Provide the (x, y) coordinate of the cell's center where the given text is located.  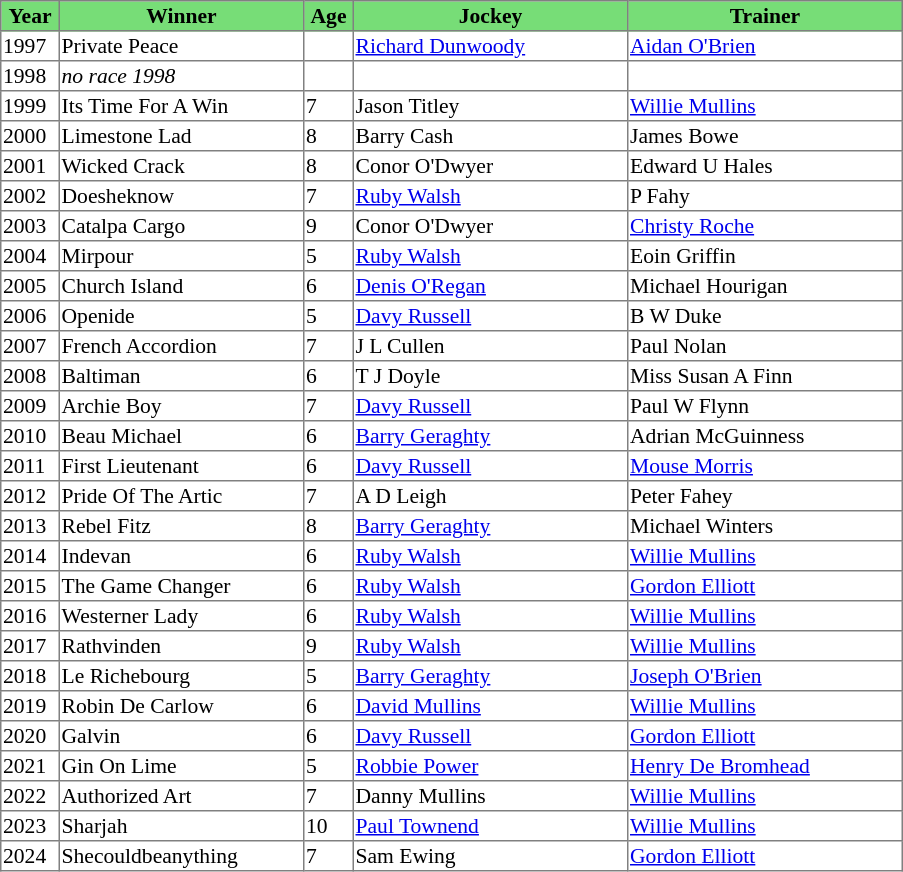
2012 (30, 496)
David Mullins (490, 706)
2017 (30, 646)
Le Richebourg (181, 676)
Danny Mullins (490, 796)
French Accordion (181, 346)
2023 (30, 826)
Private Peace (181, 46)
no race 1998 (181, 76)
2008 (30, 376)
2013 (30, 526)
B W Duke (765, 316)
Indevan (181, 556)
Denis O'Regan (490, 286)
Eoin Griffin (765, 256)
2019 (30, 706)
2004 (30, 256)
Gin On Lime (181, 766)
Church Island (181, 286)
10 (329, 826)
Openide (181, 316)
Archie Boy (181, 406)
2003 (30, 226)
Doesheknow (181, 196)
Mouse Morris (765, 466)
2010 (30, 436)
Winner (181, 16)
2007 (30, 346)
Barry Cash (490, 136)
Sharjah (181, 826)
2022 (30, 796)
Sam Ewing (490, 856)
2011 (30, 466)
Paul Townend (490, 826)
Michael Hourigan (765, 286)
Henry De Bromhead (765, 766)
Rebel Fitz (181, 526)
James Bowe (765, 136)
2016 (30, 616)
Aidan O'Brien (765, 46)
Its Time For A Win (181, 106)
1997 (30, 46)
Westerner Lady (181, 616)
2014 (30, 556)
Rathvinden (181, 646)
2020 (30, 736)
2024 (30, 856)
Robin De Carlow (181, 706)
2021 (30, 766)
J L Cullen (490, 346)
2006 (30, 316)
Paul W Flynn (765, 406)
The Game Changer (181, 586)
1998 (30, 76)
Authorized Art (181, 796)
2009 (30, 406)
Edward U Hales (765, 166)
Wicked Crack (181, 166)
Trainer (765, 16)
P Fahy (765, 196)
Christy Roche (765, 226)
T J Doyle (490, 376)
Joseph O'Brien (765, 676)
Limestone Lad (181, 136)
2015 (30, 586)
Peter Fahey (765, 496)
Galvin (181, 736)
1999 (30, 106)
Miss Susan A Finn (765, 376)
Pride Of The Artic (181, 496)
Jockey (490, 16)
Mirpour (181, 256)
Jason Titley (490, 106)
2002 (30, 196)
2005 (30, 286)
Paul Nolan (765, 346)
First Lieutenant (181, 466)
Shecouldbeanything (181, 856)
Baltiman (181, 376)
A D Leigh (490, 496)
Robbie Power (490, 766)
Adrian McGuinness (765, 436)
Age (329, 16)
Beau Michael (181, 436)
Richard Dunwoody (490, 46)
Year (30, 16)
Michael Winters (765, 526)
2000 (30, 136)
2001 (30, 166)
2018 (30, 676)
Catalpa Cargo (181, 226)
